Return (x, y) of the center of cell containing provided text 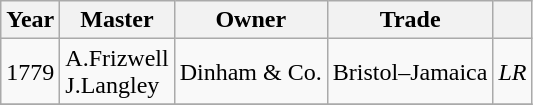
Owner (250, 20)
Dinham & Co. (250, 72)
Year (30, 20)
Trade (410, 20)
LR (512, 72)
Bristol–Jamaica (410, 72)
A.FrizwellJ.Langley (117, 72)
1779 (30, 72)
Master (117, 20)
